Search for the cell housing the specified text and yield its (x, y) center coordinate. 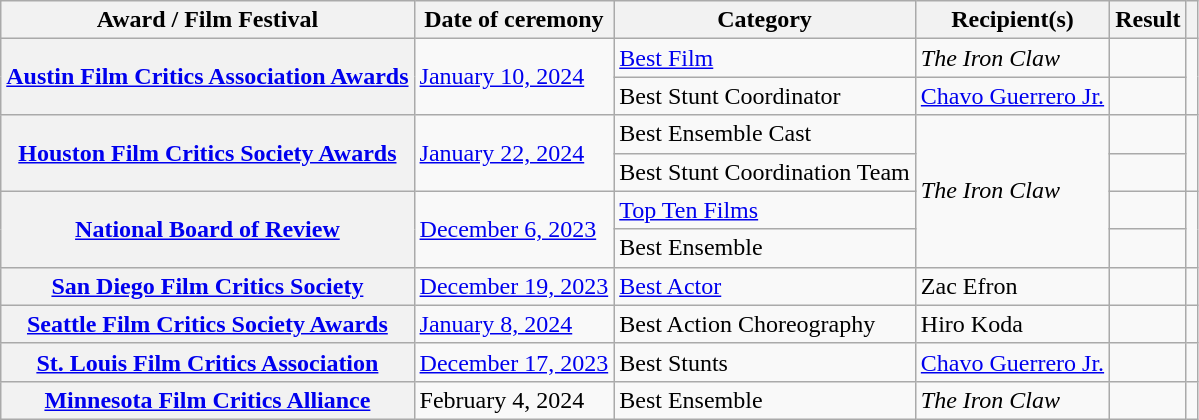
Austin Film Critics Association Awards (208, 77)
Best Stunt Coordination Team (765, 172)
Minnesota Film Critics Alliance (208, 400)
Best Stunts (765, 362)
Hiro Koda (1012, 324)
February 4, 2024 (514, 400)
Best Stunt Coordinator (765, 96)
December 17, 2023 (514, 362)
December 6, 2023 (514, 229)
National Board of Review (208, 229)
Category (765, 20)
Award / Film Festival (208, 20)
Best Film (765, 58)
St. Louis Film Critics Association (208, 362)
Best Action Choreography (765, 324)
San Diego Film Critics Society (208, 286)
December 19, 2023 (514, 286)
Seattle Film Critics Society Awards (208, 324)
January 22, 2024 (514, 153)
Zac Efron (1012, 286)
January 10, 2024 (514, 77)
Best Actor (765, 286)
Recipient(s) (1012, 20)
January 8, 2024 (514, 324)
Houston Film Critics Society Awards (208, 153)
Result (1148, 20)
Date of ceremony (514, 20)
Top Ten Films (765, 210)
Best Ensemble Cast (765, 134)
